Capture the cell that displays the provided text and extract its [x, y] central coordinate. 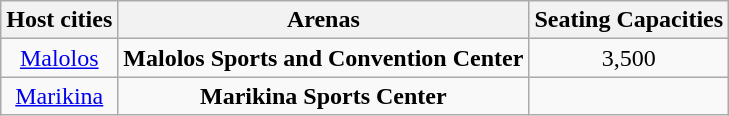
Malolos [60, 58]
Malolos Sports and Convention Center [324, 58]
Marikina [60, 96]
Arenas [324, 20]
3,500 [629, 58]
Seating Capacities [629, 20]
Host cities [60, 20]
Marikina Sports Center [324, 96]
